Return [X, Y] of the center of cell containing provided text 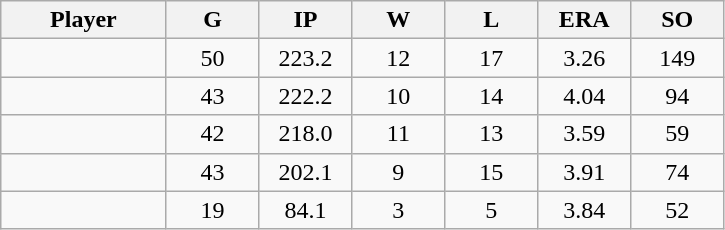
218.0 [306, 134]
IP [306, 20]
12 [398, 58]
3.91 [584, 172]
W [398, 20]
SO [678, 20]
5 [492, 210]
Player [84, 20]
13 [492, 134]
202.1 [306, 172]
52 [678, 210]
11 [398, 134]
17 [492, 58]
223.2 [306, 58]
94 [678, 96]
59 [678, 134]
74 [678, 172]
84.1 [306, 210]
50 [212, 58]
ERA [584, 20]
L [492, 20]
3 [398, 210]
10 [398, 96]
42 [212, 134]
19 [212, 210]
9 [398, 172]
G [212, 20]
3.84 [584, 210]
14 [492, 96]
222.2 [306, 96]
3.59 [584, 134]
149 [678, 58]
3.26 [584, 58]
15 [492, 172]
4.04 [584, 96]
